Output the [X, Y] coordinate of the center of the cell containing the given text.  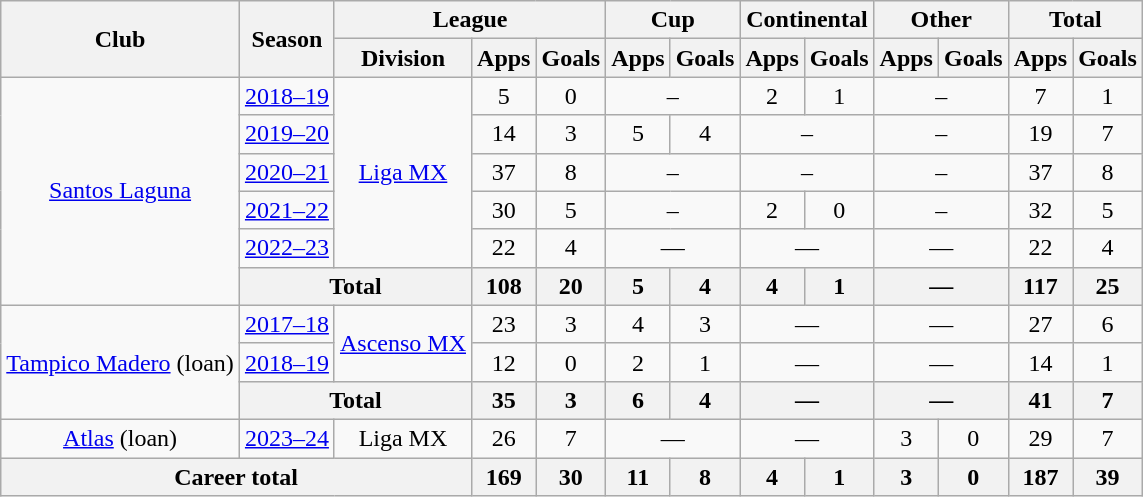
Santos Laguna [120, 191]
35 [504, 400]
23 [504, 324]
117 [1040, 286]
32 [1040, 210]
41 [1040, 400]
27 [1040, 324]
2019–20 [286, 134]
2017–18 [286, 324]
39 [1108, 477]
108 [504, 286]
League [470, 20]
Atlas (loan) [120, 438]
Cup [673, 20]
2022–23 [286, 248]
Other [941, 20]
Continental [807, 20]
Division [402, 58]
25 [1108, 286]
12 [504, 362]
Season [286, 39]
26 [504, 438]
2020–21 [286, 172]
2021–22 [286, 210]
29 [1040, 438]
19 [1040, 134]
187 [1040, 477]
Club [120, 39]
11 [638, 477]
Tampico Madero (loan) [120, 362]
Career total [236, 477]
169 [504, 477]
Ascenso MX [402, 343]
20 [571, 286]
2023–24 [286, 438]
